Output the (X, Y) coordinate of the center of the cell containing the given text.  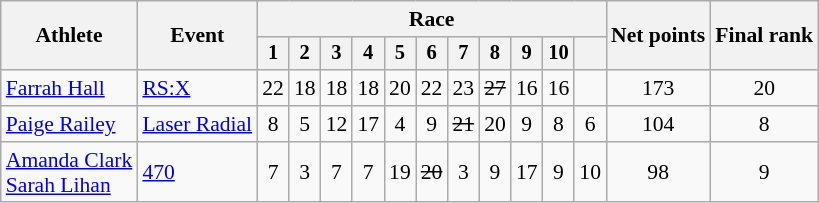
21 (463, 124)
Laser Radial (197, 124)
98 (658, 172)
Amanda ClarkSarah Lihan (70, 172)
27 (495, 88)
173 (658, 88)
23 (463, 88)
Event (197, 36)
104 (658, 124)
Final rank (764, 36)
1 (273, 54)
RS:X (197, 88)
Net points (658, 36)
Athlete (70, 36)
470 (197, 172)
19 (400, 172)
Race (432, 19)
2 (305, 54)
Farrah Hall (70, 88)
12 (337, 124)
Paige Railey (70, 124)
